Provide the [X, Y] coordinate of the cell's center where the given text is located.  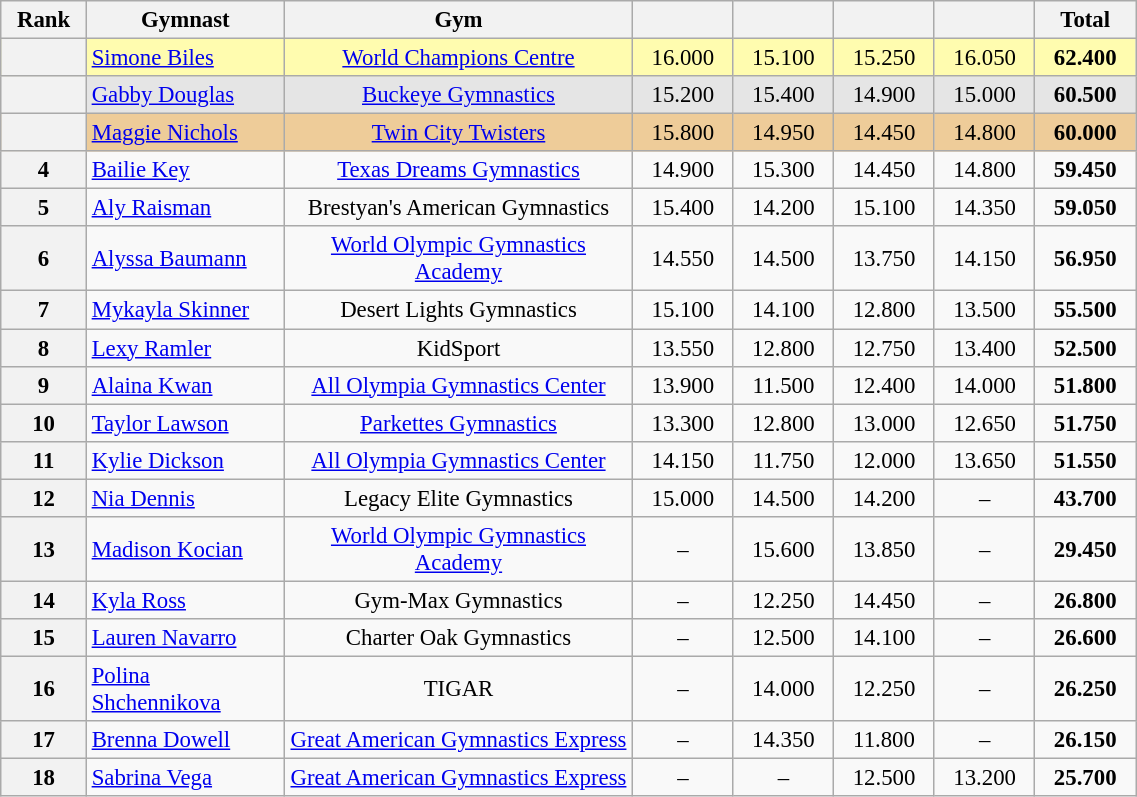
KidSport [458, 348]
12.650 [984, 423]
Twin City Twisters [458, 133]
13.750 [884, 258]
Gym [458, 20]
13.550 [684, 348]
Brestyan's American Gymnastics [458, 208]
Bailie Key [185, 170]
World Champions Centre [458, 58]
7 [44, 310]
8 [44, 348]
15 [44, 638]
9 [44, 385]
Nia Dennis [185, 498]
60.500 [1086, 95]
Kyla Ross [185, 600]
14.550 [684, 258]
11.750 [784, 460]
16.050 [984, 58]
Lauren Navarro [185, 638]
59.050 [1086, 208]
12 [44, 498]
26.600 [1086, 638]
11.500 [784, 385]
14.950 [784, 133]
Charter Oak Gymnastics [458, 638]
Brenna Dowell [185, 740]
59.450 [1086, 170]
55.500 [1086, 310]
TIGAR [458, 688]
5 [44, 208]
26.800 [1086, 600]
15.600 [784, 550]
18 [44, 778]
12.400 [884, 385]
Legacy Elite Gymnastics [458, 498]
13.000 [884, 423]
62.400 [1086, 58]
15.250 [884, 58]
16 [44, 688]
Rank [44, 20]
26.250 [1086, 688]
Aly Raisman [185, 208]
Buckeye Gymnastics [458, 95]
13.850 [884, 550]
25.700 [1086, 778]
Gabby Douglas [185, 95]
43.700 [1086, 498]
Parkettes Gymnastics [458, 423]
Madison Kocian [185, 550]
12.000 [884, 460]
Total [1086, 20]
52.500 [1086, 348]
51.750 [1086, 423]
Gymnast [185, 20]
Mykayla Skinner [185, 310]
Lexy Ramler [185, 348]
26.150 [1086, 740]
Polina Shchennikova [185, 688]
13.650 [984, 460]
Kylie Dickson [185, 460]
17 [44, 740]
14 [44, 600]
13.400 [984, 348]
4 [44, 170]
11 [44, 460]
Alaina Kwan [185, 385]
Alyssa Baumann [185, 258]
15.800 [684, 133]
Texas Dreams Gymnastics [458, 170]
13.200 [984, 778]
29.450 [1086, 550]
51.550 [1086, 460]
10 [44, 423]
Gym-Max Gymnastics [458, 600]
12.750 [884, 348]
13.300 [684, 423]
15.300 [784, 170]
11.800 [884, 740]
13 [44, 550]
15.200 [684, 95]
13.500 [984, 310]
Simone Biles [185, 58]
Maggie Nichols [185, 133]
Taylor Lawson [185, 423]
13.900 [684, 385]
56.950 [1086, 258]
Desert Lights Gymnastics [458, 310]
51.800 [1086, 385]
16.000 [684, 58]
Sabrina Vega [185, 778]
60.000 [1086, 133]
6 [44, 258]
